Locate the cell with the specified text and output its [X, Y] center coordinate. 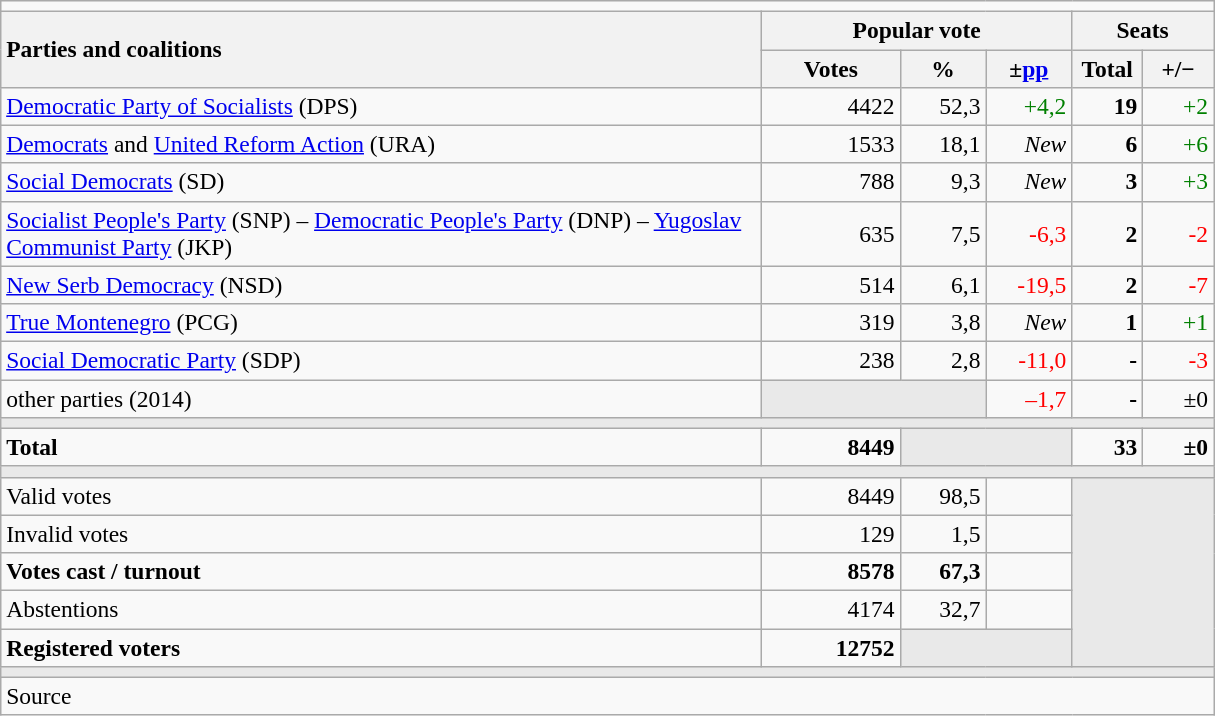
-2 [1178, 234]
-6,3 [1029, 234]
Democratic Party of Socialists (DPS) [382, 106]
±pp [1029, 68]
+1 [1178, 322]
4174 [831, 609]
19 [1108, 106]
514 [831, 285]
52,3 [943, 106]
–1,7 [1029, 398]
9,3 [943, 182]
18,1 [943, 144]
-19,5 [1029, 285]
-7 [1178, 285]
Socialist People's Party (SNP) – Democratic People's Party (DNP) – Yugoslav Communist Party (JKP) [382, 234]
1 [1108, 322]
635 [831, 234]
Votes [831, 68]
+/− [1178, 68]
Valid votes [382, 496]
238 [831, 360]
+3 [1178, 182]
+2 [1178, 106]
3,8 [943, 322]
8578 [831, 571]
True Montenegro (PCG) [382, 322]
Social Democratic Party (SDP) [382, 360]
6 [1108, 144]
7,5 [943, 234]
98,5 [943, 496]
2,8 [943, 360]
Source [608, 696]
+4,2 [1029, 106]
Seats [1143, 30]
-3 [1178, 360]
1533 [831, 144]
129 [831, 534]
12752 [831, 647]
Social Democrats (SD) [382, 182]
Parties and coalitions [382, 49]
Democrats and United Reform Action (URA) [382, 144]
other parties (2014) [382, 398]
Registered voters [382, 647]
% [943, 68]
33 [1108, 447]
Popular vote [917, 30]
+6 [1178, 144]
New Serb Democracy (NSD) [382, 285]
319 [831, 322]
Votes cast / turnout [382, 571]
4422 [831, 106]
Invalid votes [382, 534]
6,1 [943, 285]
Abstentions [382, 609]
1,5 [943, 534]
-11,0 [1029, 360]
32,7 [943, 609]
67,3 [943, 571]
788 [831, 182]
3 [1108, 182]
